From the cell containing the given text, extract its center point as (X, Y) coordinate. 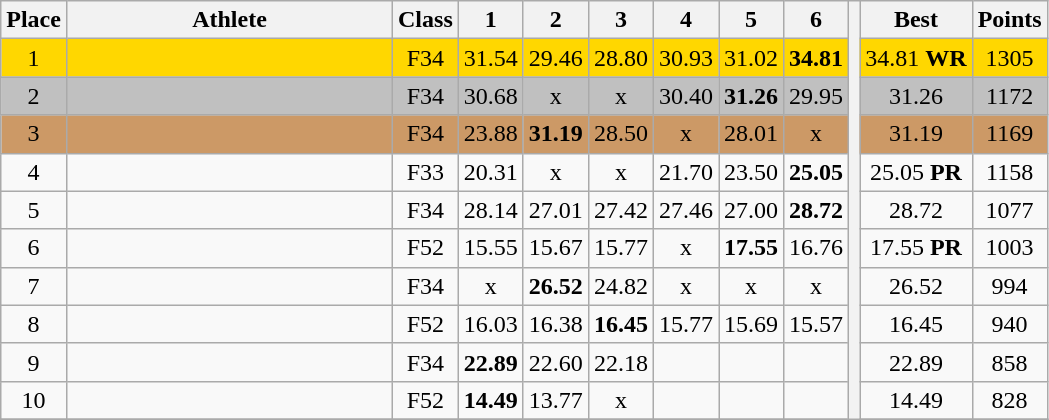
994 (1010, 286)
Athlete (229, 20)
22.18 (620, 362)
21.70 (686, 172)
F33 (426, 172)
27.00 (750, 210)
27.46 (686, 210)
15.57 (816, 324)
17.55 PR (916, 248)
22.60 (556, 362)
1169 (1010, 134)
23.88 (490, 134)
27.01 (556, 210)
16.38 (556, 324)
28.01 (750, 134)
30.40 (686, 96)
15.69 (750, 324)
15.67 (556, 248)
1077 (1010, 210)
828 (1010, 400)
29.95 (816, 96)
1003 (1010, 248)
1158 (1010, 172)
30.68 (490, 96)
17.55 (750, 248)
28.14 (490, 210)
7 (34, 286)
34.81 (816, 58)
25.05 PR (916, 172)
Class (426, 20)
24.82 (620, 286)
28.50 (620, 134)
20.31 (490, 172)
858 (1010, 362)
1172 (1010, 96)
25.05 (816, 172)
940 (1010, 324)
10 (34, 400)
9 (34, 362)
27.42 (620, 210)
8 (34, 324)
16.76 (816, 248)
31.02 (750, 58)
31.54 (490, 58)
34.81 WR (916, 58)
Best (916, 20)
Place (34, 20)
Points (1010, 20)
13.77 (556, 400)
16.03 (490, 324)
28.80 (620, 58)
29.46 (556, 58)
30.93 (686, 58)
1305 (1010, 58)
23.50 (750, 172)
15.55 (490, 248)
